Find where the given text appears and provide that cell's center as (x, y) coordinate. 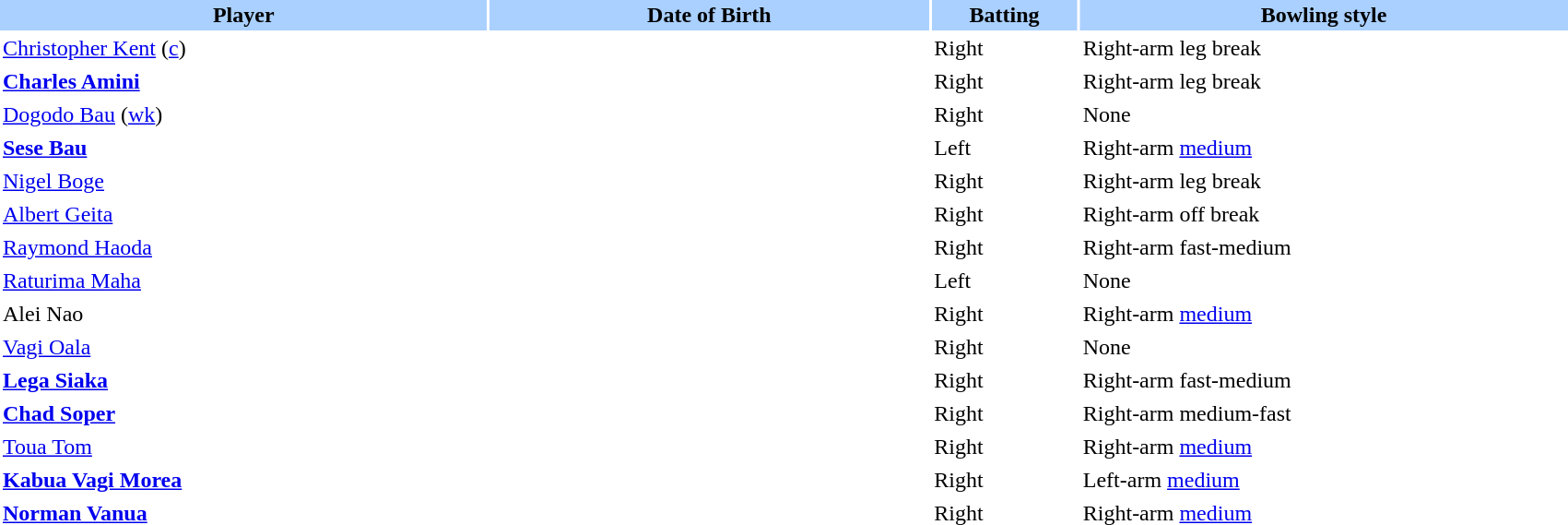
Raymond Haoda (243, 247)
Right-arm off break (1324, 214)
Christopher Kent (c) (243, 48)
Lega Siaka (243, 380)
Albert Geita (243, 214)
Chad Soper (243, 413)
Sese Bau (243, 148)
Nigel Boge (243, 181)
Alei Nao (243, 314)
Batting (1005, 15)
Dogodo Bau (wk) (243, 114)
Charles Amini (243, 81)
Toua Tom (243, 447)
Date of Birth (710, 15)
Bowling style (1324, 15)
Vagi Oala (243, 347)
Player (243, 15)
Raturima Maha (243, 280)
Kabua Vagi Morea (243, 480)
Right-arm medium-fast (1324, 413)
Left-arm medium (1324, 480)
